Identify which cell holds the provided text, then report its [X, Y] central coordinate. 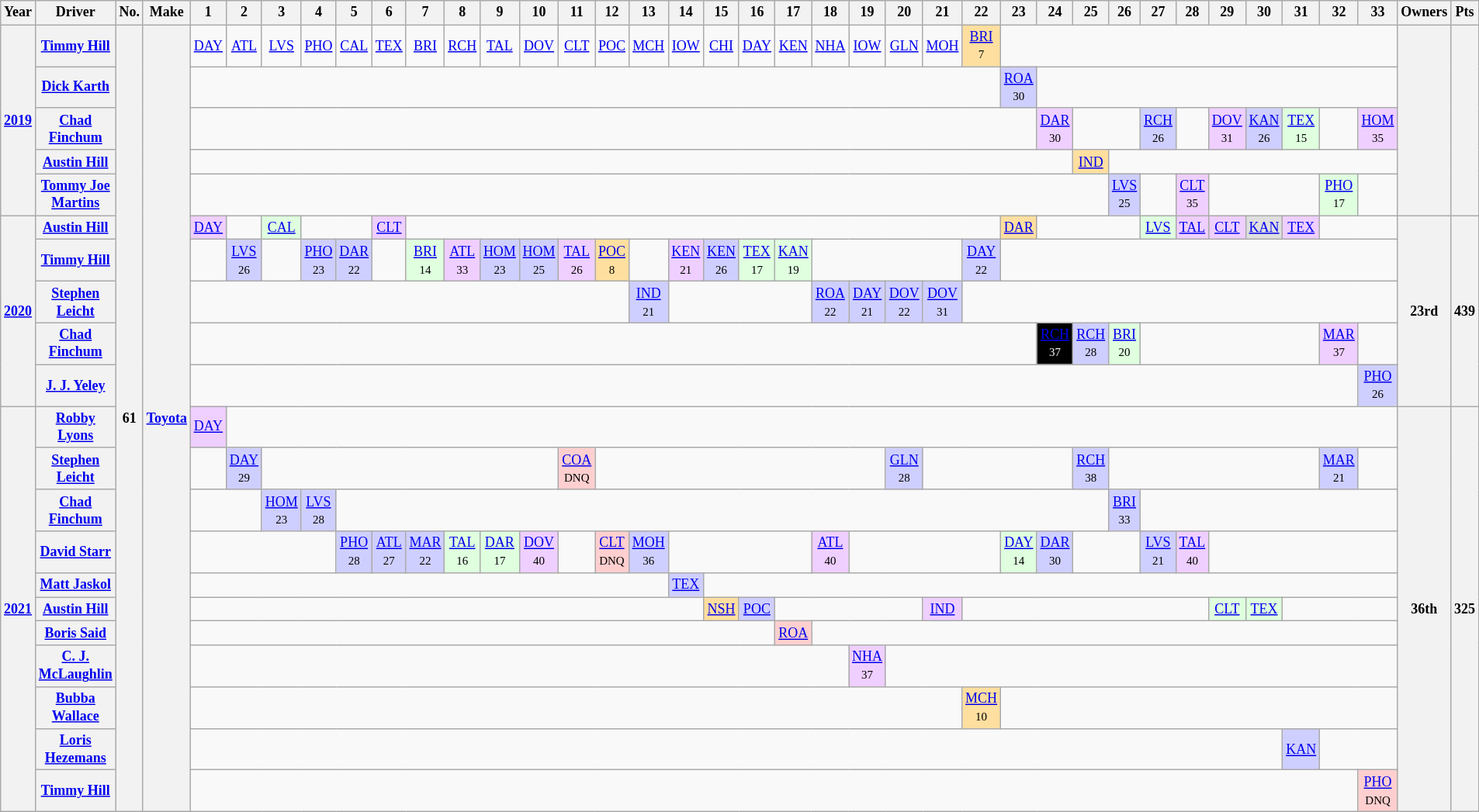
17 [793, 12]
PHO17 [1339, 195]
ATL33 [462, 261]
8 [462, 12]
KEN21 [686, 261]
MAR22 [425, 552]
24 [1055, 12]
COADNQ [577, 468]
Year [19, 12]
TEX17 [757, 261]
Robby Lyons [75, 427]
KEN [793, 46]
DAR22 [354, 261]
16 [757, 12]
Pts [1465, 12]
Dick Karth [75, 88]
21 [942, 12]
2020 [19, 311]
2021 [19, 610]
TAL40 [1192, 552]
KEN26 [722, 261]
3 [281, 12]
TEX15 [1301, 129]
No. [129, 12]
6 [389, 12]
18 [830, 12]
MOH36 [649, 552]
Boris Said [75, 633]
CLTDNQ [612, 552]
PHO26 [1378, 385]
Make [166, 12]
DOV [539, 46]
KAN19 [793, 261]
NSH [722, 610]
ATL27 [389, 552]
POC8 [612, 261]
MCH10 [982, 708]
12 [612, 12]
PHODNQ [1378, 791]
LVS26 [244, 261]
33 [1378, 12]
ROA [793, 633]
5 [354, 12]
IND21 [649, 302]
ROA22 [830, 302]
DAY29 [244, 468]
RCH28 [1091, 344]
PHO28 [354, 552]
RCH26 [1159, 129]
BRI [425, 46]
PHO23 [318, 261]
13 [649, 12]
25 [1091, 12]
DOV40 [539, 552]
2 [244, 12]
20 [904, 12]
BRI14 [425, 261]
Loris Hezemans [75, 749]
27 [1159, 12]
2019 [19, 120]
23rd [1425, 311]
GLN [904, 46]
Tommy Joe Martins [75, 195]
Owners [1425, 12]
BRI33 [1125, 510]
MAR21 [1339, 468]
23 [1018, 12]
28 [1192, 12]
BRI7 [982, 46]
RCH [462, 46]
PHO [318, 46]
GLN28 [904, 468]
15 [722, 12]
DAR [1018, 228]
LVS21 [1159, 552]
TAL16 [462, 552]
14 [686, 12]
MAR37 [1339, 344]
CHI [722, 46]
LVS25 [1125, 195]
J. J. Yeley [75, 385]
RCH37 [1055, 344]
10 [539, 12]
1 [208, 12]
7 [425, 12]
22 [982, 12]
32 [1339, 12]
MCH [649, 46]
David Starr [75, 552]
439 [1465, 311]
ROA30 [1018, 88]
9 [500, 12]
DAY21 [868, 302]
KAN26 [1264, 129]
26 [1125, 12]
HOM35 [1378, 129]
TAL26 [577, 261]
11 [577, 12]
19 [868, 12]
31 [1301, 12]
BRI20 [1125, 344]
Driver [75, 12]
HOM25 [539, 261]
C. J. McLaughlin [75, 666]
Matt Jaskol [75, 585]
DAY14 [1018, 552]
RCH38 [1091, 468]
DAY22 [982, 261]
36th [1425, 610]
ATL [244, 46]
Toyota [166, 419]
29 [1228, 12]
Bubba Wallace [75, 708]
61 [129, 419]
DOV22 [904, 302]
325 [1465, 610]
CLT35 [1192, 195]
DAR17 [500, 552]
ATL40 [830, 552]
NHA37 [868, 666]
30 [1264, 12]
NHA [830, 46]
LVS28 [318, 510]
4 [318, 12]
MOH [942, 46]
